Extract the (x, y) coordinate from the center of the cell holding the provided text.  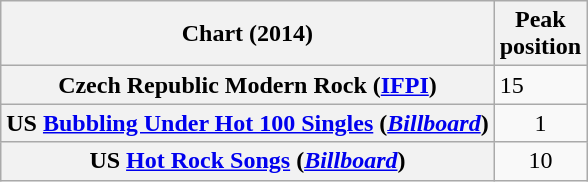
Peakposition (540, 34)
Czech Republic Modern Rock (IFPI) (248, 85)
US Bubbling Under Hot 100 Singles (Billboard) (248, 123)
10 (540, 161)
Chart (2014) (248, 34)
15 (540, 85)
1 (540, 123)
US Hot Rock Songs (Billboard) (248, 161)
